Provide the [X, Y] coordinate of the cell's center where the given text is located.  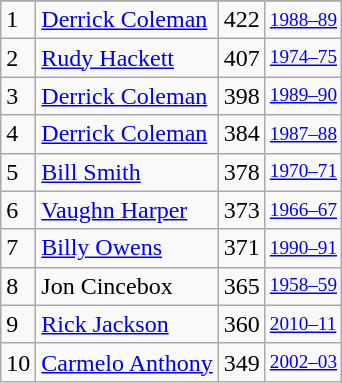
Rudy Hackett [127, 58]
Billy Owens [127, 248]
Rick Jackson [127, 324]
407 [242, 58]
Jon Cincebox [127, 286]
9 [18, 324]
1 [18, 20]
2002–03 [303, 362]
8 [18, 286]
365 [242, 286]
349 [242, 362]
Bill Smith [127, 172]
378 [242, 172]
1966–67 [303, 210]
384 [242, 134]
6 [18, 210]
2010–11 [303, 324]
10 [18, 362]
1974–75 [303, 58]
5 [18, 172]
1989–90 [303, 96]
1987–88 [303, 134]
371 [242, 248]
1988–89 [303, 20]
1958–59 [303, 286]
Carmelo Anthony [127, 362]
373 [242, 210]
1990–91 [303, 248]
3 [18, 96]
7 [18, 248]
Vaughn Harper [127, 210]
360 [242, 324]
1970–71 [303, 172]
398 [242, 96]
4 [18, 134]
422 [242, 20]
2 [18, 58]
